Detect which cell encompasses the target text, then output its [x, y] center coordinate. 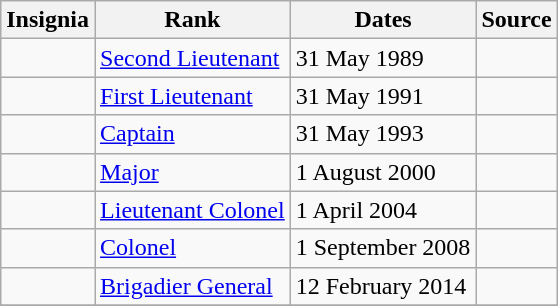
Brigadier General [193, 286]
Rank [193, 20]
1 September 2008 [383, 248]
Lieutenant Colonel [193, 210]
31 May 1989 [383, 58]
Source [516, 20]
Colonel [193, 248]
12 February 2014 [383, 286]
Major [193, 172]
1 April 2004 [383, 210]
First Lieutenant [193, 96]
Dates [383, 20]
31 May 1993 [383, 134]
Captain [193, 134]
1 August 2000 [383, 172]
Insignia [48, 20]
31 May 1991 [383, 96]
Second Lieutenant [193, 58]
